Scan for the cell matching the given text and deliver its (x, y) coordinate at center. 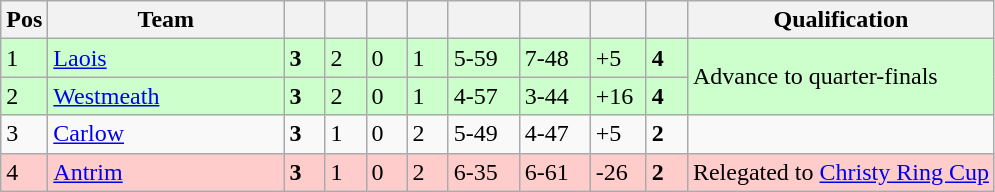
4-47 (554, 134)
-26 (618, 172)
Qualification (840, 20)
Carlow (166, 134)
Pos (24, 20)
+16 (618, 96)
3-44 (554, 96)
Relegated to Christy Ring Cup (840, 172)
5-49 (484, 134)
Laois (166, 58)
Antrim (166, 172)
4-57 (484, 96)
Westmeath (166, 96)
6-35 (484, 172)
Team (166, 20)
7-48 (554, 58)
5-59 (484, 58)
6-61 (554, 172)
Advance to quarter-finals (840, 77)
